From the cell containing the given text, extract its center point as (X, Y) coordinate. 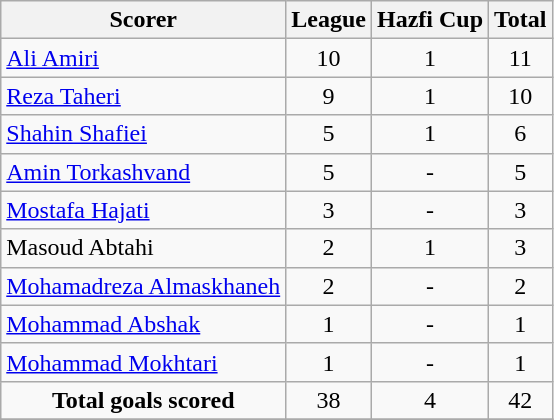
Masoud Abtahi (144, 248)
Mostafa Hajati (144, 210)
6 (521, 134)
Shahin Shafiei (144, 134)
9 (329, 96)
Reza Taheri (144, 96)
Scorer (144, 20)
Total (521, 20)
42 (521, 400)
Mohammad Abshak (144, 324)
Amin Torkashvand (144, 172)
Ali Amiri (144, 58)
4 (430, 400)
League (329, 20)
11 (521, 58)
Hazfi Cup (430, 20)
38 (329, 400)
Mohammad Mokhtari (144, 362)
Mohamadreza Almaskhaneh (144, 286)
Total goals scored (144, 400)
